Capture the cell that displays the provided text and extract its (X, Y) central coordinate. 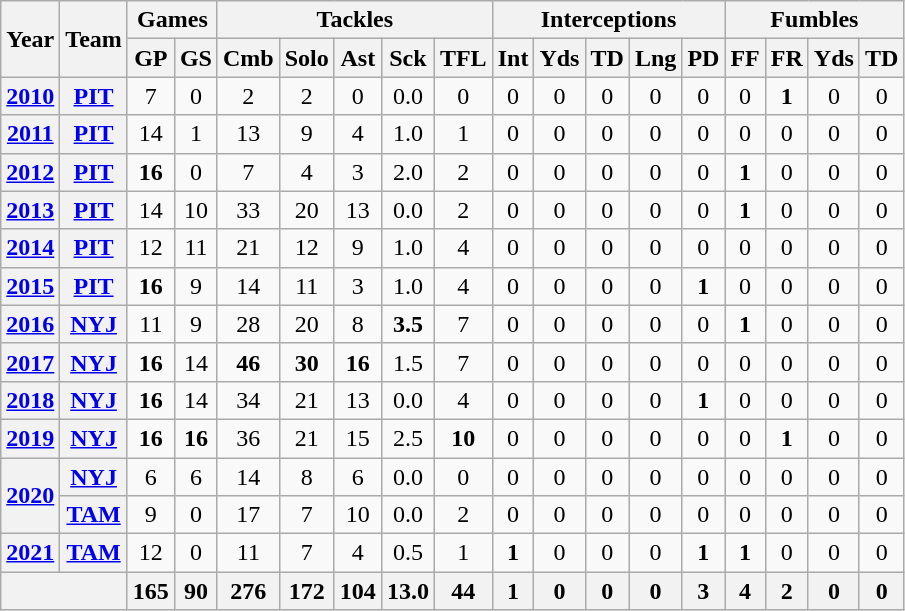
Ast (358, 58)
30 (306, 362)
GP (150, 58)
46 (248, 362)
2016 (30, 324)
Team (94, 39)
Fumbles (814, 20)
PD (704, 58)
TFL (463, 58)
2013 (30, 210)
36 (248, 438)
Sck (408, 58)
165 (150, 591)
2011 (30, 134)
44 (463, 591)
2019 (30, 438)
2012 (30, 172)
172 (306, 591)
3.5 (408, 324)
Year (30, 39)
2021 (30, 553)
Tackles (354, 20)
Lng (655, 58)
FF (745, 58)
33 (248, 210)
276 (248, 591)
90 (196, 591)
Interceptions (608, 20)
0.5 (408, 553)
Cmb (248, 58)
2.5 (408, 438)
104 (358, 591)
2017 (30, 362)
1.5 (408, 362)
2018 (30, 400)
28 (248, 324)
13.0 (408, 591)
2010 (30, 96)
GS (196, 58)
Solo (306, 58)
2020 (30, 496)
2.0 (408, 172)
15 (358, 438)
34 (248, 400)
Int (513, 58)
2015 (30, 286)
2014 (30, 248)
FR (786, 58)
Games (172, 20)
17 (248, 515)
